Output the [x, y] coordinate of the center of the cell containing the given text.  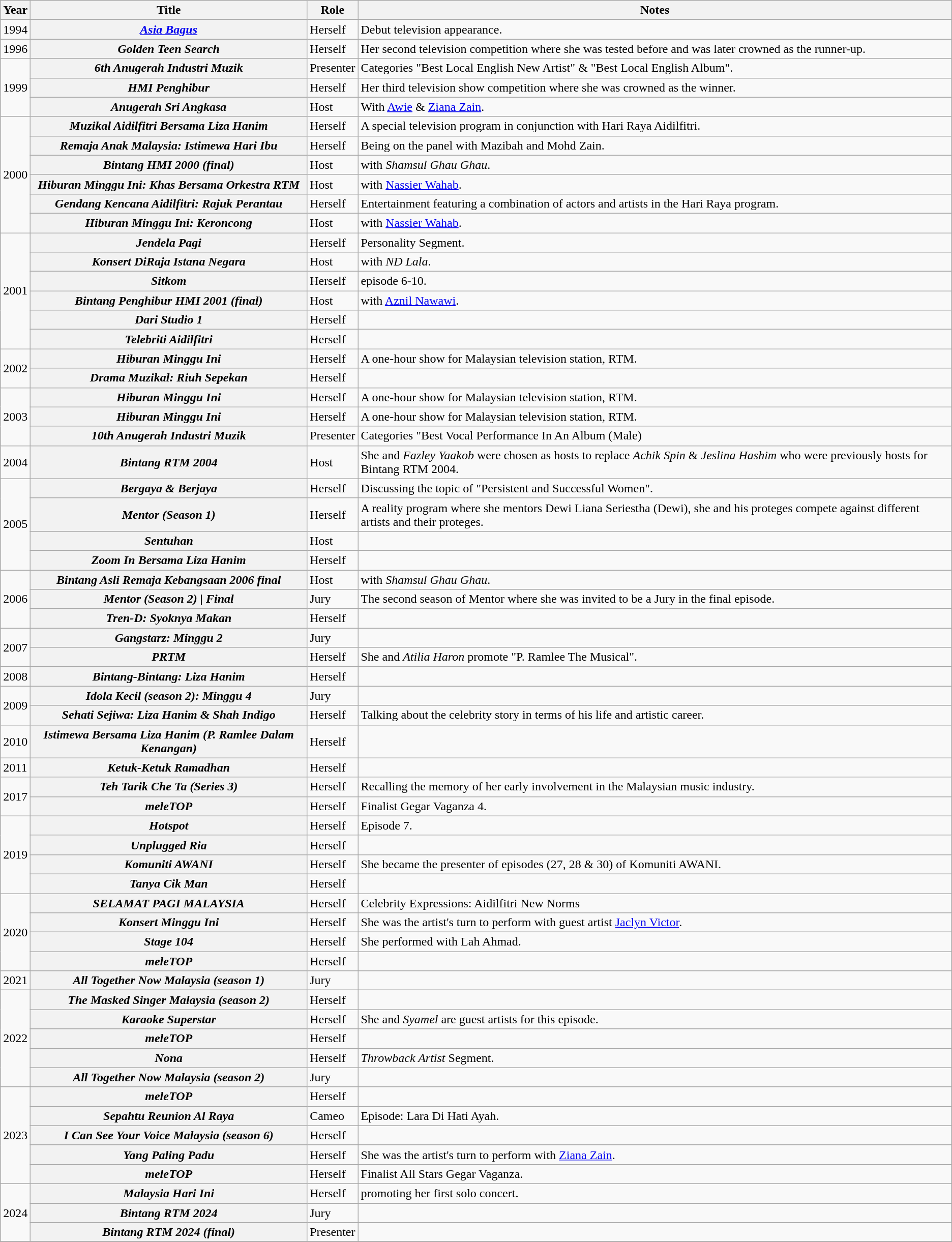
2010 [15, 742]
2008 [15, 676]
Bergaya & Berjaya [169, 488]
Year [15, 10]
2020 [15, 932]
2022 [15, 1039]
1996 [15, 49]
Golden Teen Search [169, 49]
2001 [15, 291]
Mentor (Season 1) [169, 515]
Hiburan Minggu Ini: Khas Bersama Orkestra RTM [169, 184]
Recalling the memory of her early involvement in the Malaysian music industry. [655, 787]
Tanya Cik Man [169, 883]
She and Syamel are guest artists for this episode. [655, 1019]
Gangstarz: Minggu 2 [169, 638]
Sentuhan [169, 541]
SELAMAT PAGI MALAYSIA [169, 903]
Bintang Asli Remaja Kebangsaan 2006 final [169, 579]
Stage 104 [169, 942]
Konsert DiRaja Istana Negara [169, 262]
Celebrity Expressions: Aidilfitri New Norms [655, 903]
Being on the panel with Mazibah and Mohd Zain. [655, 145]
episode 6-10. [655, 281]
with ND Lala. [655, 262]
She was the artist's turn to perform with Ziana Zain. [655, 1155]
Unplugged Ria [169, 845]
I Can See Your Voice Malaysia (season 6) [169, 1135]
Ketuk-Ketuk Ramadhan [169, 767]
Dari Studio 1 [169, 320]
She and Fazley Yaakob were chosen as hosts to replace Achik Spin & Jeslina Hashim who were previously hosts for Bintang RTM 2004. [655, 462]
She performed with Lah Ahmad. [655, 942]
Malaysia Hari Ini [169, 1193]
Talking about the celebrity story in terms of his life and artistic career. [655, 715]
promoting her first solo concert. [655, 1193]
Muzikal Aidilfitri Bersama Liza Hanim [169, 126]
Her second television competition where she was tested before and was later crowned as the runner-up. [655, 49]
Debut television appearance. [655, 29]
Zoom In Bersama Liza Hanim [169, 560]
Istimewa Bersama Liza Hanim (P. Ramlee Dalam Kenangan) [169, 742]
Sepahtu Reunion Al Raya [169, 1116]
Sehati Sejiwa: Liza Hanim & Shah Indigo [169, 715]
Nona [169, 1058]
2024 [15, 1213]
Categories "Best Local English New Artist" & "Best Local English Album". [655, 68]
2004 [15, 462]
Hiburan Minggu Ini: Keroncong [169, 223]
Finalist Gegar Vaganza 4. [655, 806]
Tren-D: Syoknya Makan [169, 618]
Karaoke Superstar [169, 1019]
Entertainment featuring a combination of actors and artists in the Hari Raya program. [655, 203]
6th Anugerah Industri Muzik [169, 68]
2005 [15, 524]
Title [169, 10]
Gendang Kencana Aidilfitri: Rajuk Perantau [169, 203]
Cameo [333, 1116]
Hotspot [169, 825]
With Awie & Ziana Zain. [655, 107]
Categories "Best Vocal Performance In An Album (Male) [655, 436]
Yang Paling Padu [169, 1155]
2009 [15, 705]
Mentor (Season 2) | Final [169, 599]
2023 [15, 1135]
Jendela Pagi [169, 243]
2007 [15, 647]
Finalist All Stars Gegar Vaganza. [655, 1174]
Bintang RTM 2004 [169, 462]
2003 [15, 417]
Telebriti Aidilfitri [169, 339]
Bintang Penghibur HMI 2001 (final) [169, 301]
Episode 7. [655, 825]
2002 [15, 368]
Idola Kecil (season 2): Minggu 4 [169, 696]
Drama Muzikal: Riuh Sepekan [169, 378]
Her third television show competition where she was crowned as the winner. [655, 87]
Discussing the topic of "Persistent and Successful Women". [655, 488]
She became the presenter of episodes (27, 28 & 30) of Komuniti AWANI. [655, 864]
Role [333, 10]
2011 [15, 767]
Teh Tarik Che Ta (Series 3) [169, 787]
Throwback Artist Segment. [655, 1058]
HMI Penghibur [169, 87]
Episode: Lara Di Hati Ayah. [655, 1116]
1994 [15, 29]
1999 [15, 87]
Komuniti AWANI [169, 864]
A special television program in conjunction with Hari Raya Aidilfitri. [655, 126]
Bintang RTM 2024 (final) [169, 1232]
Notes [655, 10]
Anugerah Sri Angkasa [169, 107]
Remaja Anak Malaysia: Istimewa Hari Ibu [169, 145]
The second season of Mentor where she was invited to be a Jury in the final episode. [655, 599]
2006 [15, 599]
Bintang HMI 2000 (final) [169, 165]
Asia Bagus [169, 29]
All Together Now Malaysia (season 2) [169, 1077]
PRTM [169, 657]
She and Atilia Haron promote "P. Ramlee The Musical". [655, 657]
All Together Now Malaysia (season 1) [169, 981]
Sitkom [169, 281]
with Aznil Nawawi. [655, 301]
2021 [15, 981]
10th Anugerah Industri Muzik [169, 436]
Konsert Minggu Ini [169, 923]
2017 [15, 796]
Personality Segment. [655, 243]
2000 [15, 174]
Bintang-Bintang: Liza Hanim [169, 676]
The Masked Singer Malaysia (season 2) [169, 1000]
She was the artist's turn to perform with guest artist Jaclyn Victor. [655, 923]
A reality program where she mentors Dewi Liana Seriestha (Dewi), she and his proteges compete against different artists and their proteges. [655, 515]
Bintang RTM 2024 [169, 1213]
2019 [15, 854]
